Pinpoint the cell where the given text exists, returning its [X, Y] midpoint coordinate. 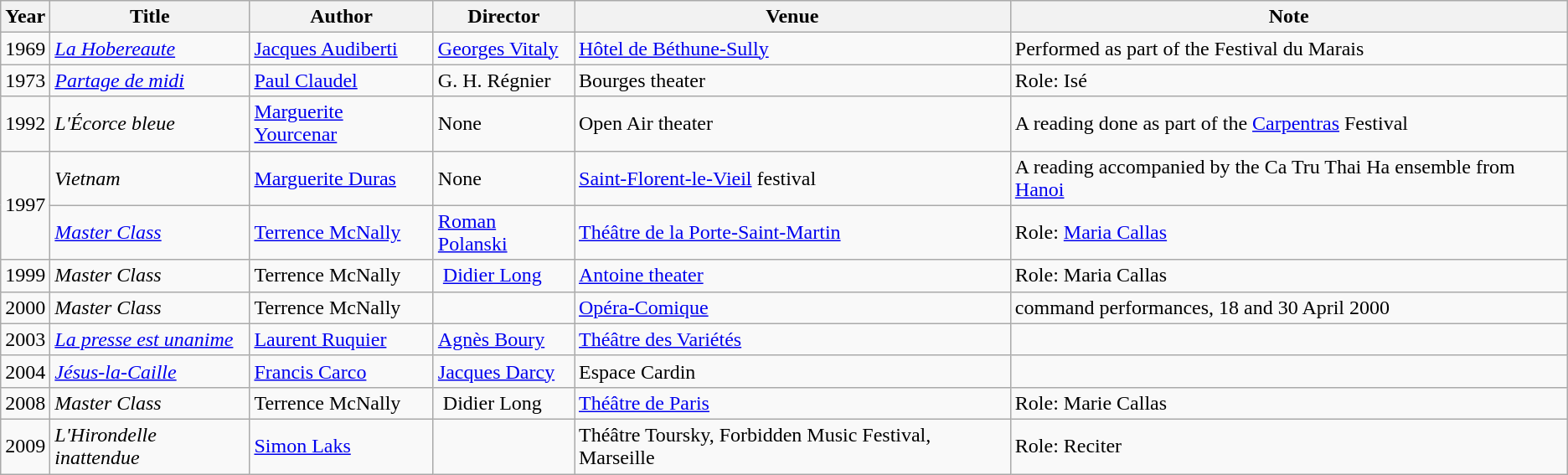
Francis Carco [342, 371]
G. H. Régnier [503, 80]
Agnès Boury [503, 339]
Théâtre de la Porte-Saint-Martin [792, 233]
L'Hirondelle inattendue [150, 446]
Opéra-Comique [792, 307]
Théâtre de Paris [792, 403]
Espace Cardin [792, 371]
Performed as part of the Festival du Marais [1288, 49]
Author [342, 17]
2004 [25, 371]
1992 [25, 124]
Role: Marie Callas [1288, 403]
1973 [25, 80]
Saint-Florent-le-Vieil festival [792, 178]
A reading done as part of the Carpentras Festival [1288, 124]
Théâtre des Variétés [792, 339]
Role: Reciter [1288, 446]
Year [25, 17]
Jésus-la-Caille [150, 371]
Bourges theater [792, 80]
Laurent Ruquier [342, 339]
Role: Isé [1288, 80]
Théâtre Toursky, Forbidden Music Festival, Marseille [792, 446]
Jacques Darcy [503, 371]
Jacques Audiberti [342, 49]
1999 [25, 276]
Partage de midi [150, 80]
Note [1288, 17]
1969 [25, 49]
Marguerite Duras [342, 178]
Paul Claudel [342, 80]
A reading accompanied by the Ca Tru Thai Ha ensemble from Hanoi [1288, 178]
Title [150, 17]
Roman Polanski [503, 233]
Marguerite Yourcenar [342, 124]
2008 [25, 403]
L'Écorce bleue [150, 124]
Vietnam [150, 178]
La Hobereaute [150, 49]
Open Air theater [792, 124]
command performances, 18 and 30 April 2000 [1288, 307]
2009 [25, 446]
Director [503, 17]
1997 [25, 205]
La presse est unanime [150, 339]
2003 [25, 339]
Antoine theater [792, 276]
2000 [25, 307]
Georges Vitaly [503, 49]
Simon Laks [342, 446]
Venue [792, 17]
Hôtel de Béthune-Sully [792, 49]
